Return the [X, Y] coordinate for the center point of the cell that contains the specified text.  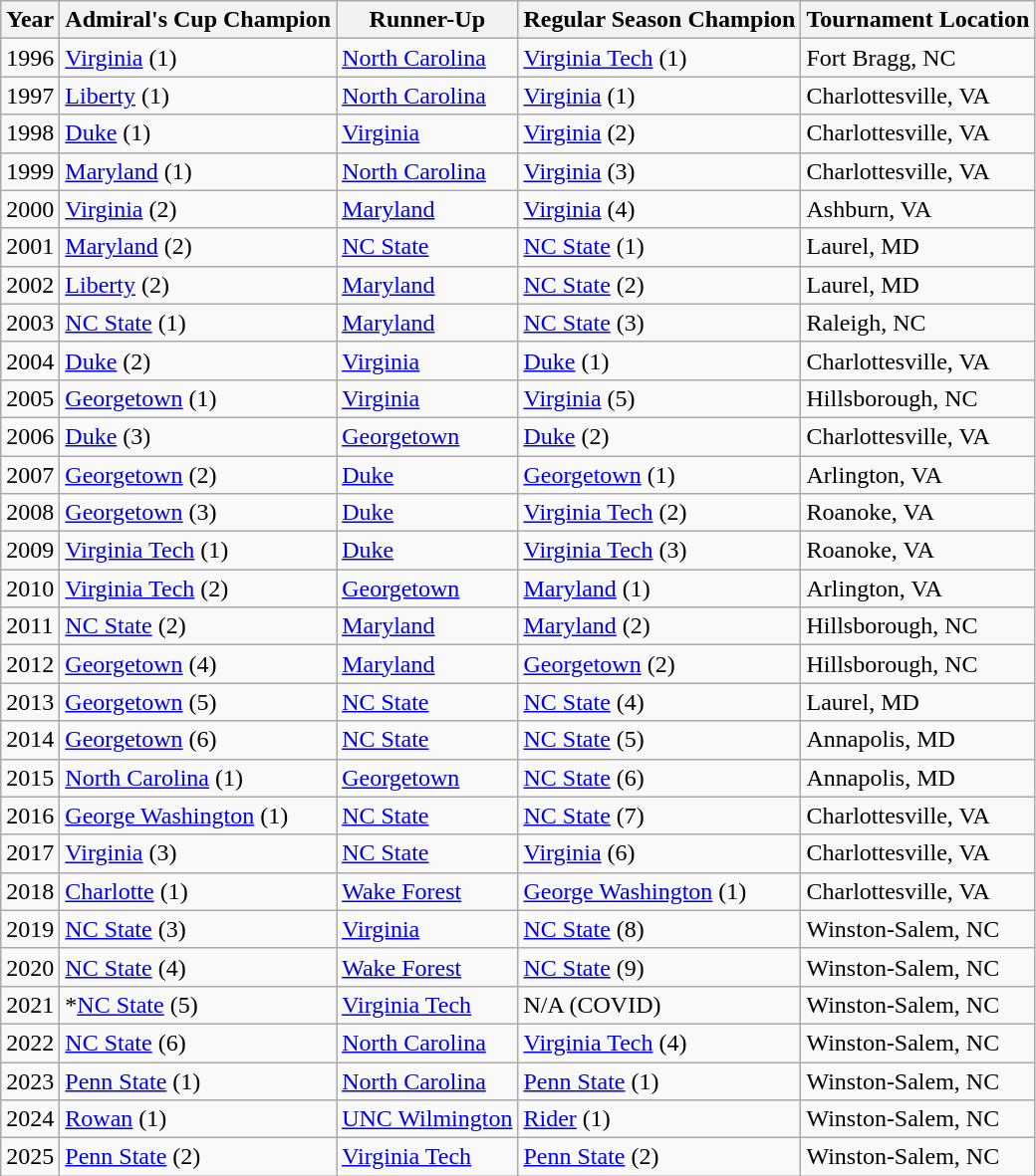
2014 [30, 740]
1997 [30, 96]
1999 [30, 171]
2006 [30, 436]
2002 [30, 285]
2023 [30, 1080]
2000 [30, 209]
2004 [30, 360]
NC State (5) [659, 740]
2008 [30, 513]
Duke (3) [198, 436]
2007 [30, 475]
Georgetown (5) [198, 702]
Runner-Up [427, 20]
1996 [30, 58]
2018 [30, 891]
Charlotte (1) [198, 891]
North Carolina (1) [198, 778]
2011 [30, 626]
Liberty (1) [198, 96]
2022 [30, 1043]
Admiral's Cup Champion [198, 20]
2016 [30, 816]
2010 [30, 588]
NC State (9) [659, 967]
Virginia (6) [659, 853]
Georgetown (4) [198, 664]
Tournament Location [918, 20]
Ashburn, VA [918, 209]
2025 [30, 1157]
2001 [30, 247]
2020 [30, 967]
Raleigh, NC [918, 323]
2009 [30, 551]
2012 [30, 664]
*NC State (5) [198, 1005]
Rowan (1) [198, 1119]
NC State (7) [659, 816]
Year [30, 20]
Regular Season Champion [659, 20]
2013 [30, 702]
N/A (COVID) [659, 1005]
Fort Bragg, NC [918, 58]
Georgetown (3) [198, 513]
Liberty (2) [198, 285]
Virginia Tech (3) [659, 551]
2003 [30, 323]
Rider (1) [659, 1119]
UNC Wilmington [427, 1119]
2024 [30, 1119]
Georgetown (6) [198, 740]
2015 [30, 778]
NC State (8) [659, 929]
2019 [30, 929]
Virginia (5) [659, 398]
2017 [30, 853]
1998 [30, 133]
2005 [30, 398]
Virginia (4) [659, 209]
Virginia Tech (4) [659, 1043]
2021 [30, 1005]
